Locate the cell with the specified text and output its (X, Y) center coordinate. 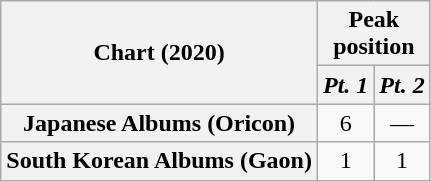
Japanese Albums (Oricon) (160, 123)
South Korean Albums (Gaon) (160, 161)
6 (345, 123)
Chart (2020) (160, 52)
Pt. 1 (345, 85)
Pt. 2 (402, 85)
— (402, 123)
Peakposition (374, 34)
